Output the (X, Y) coordinate of the center of the cell containing the given text.  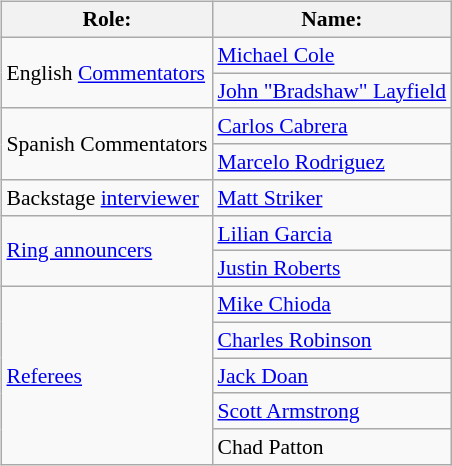
Justin Roberts (332, 269)
Ring announcers (106, 250)
Referees (106, 376)
Name: (332, 20)
Marcelo Rodriguez (332, 162)
Lilian Garcia (332, 233)
John "Bradshaw" Layfield (332, 91)
Chad Patton (332, 447)
Spanish Commentators (106, 144)
English Commentators (106, 72)
Jack Doan (332, 376)
Scott Armstrong (332, 411)
Matt Striker (332, 198)
Backstage interviewer (106, 198)
Michael Cole (332, 55)
Carlos Cabrera (332, 126)
Role: (106, 20)
Charles Robinson (332, 340)
Mike Chioda (332, 305)
